Provide the [x, y] coordinate of the cell's center where the given text is located.  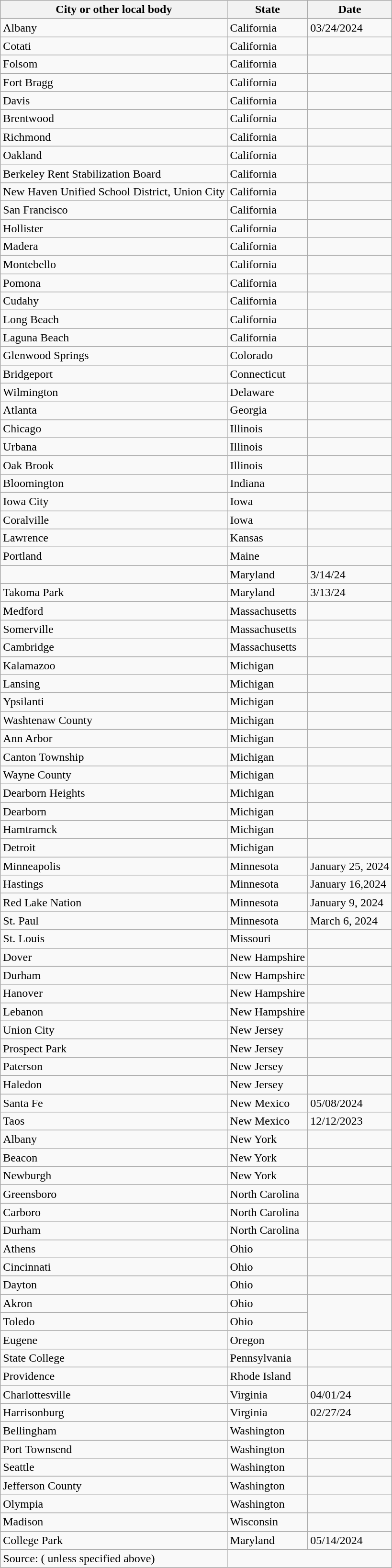
Cambridge [114, 647]
Cudahy [114, 301]
New Haven Unified School District, Union City [114, 192]
Pennsylvania [268, 1358]
3/13/24 [350, 593]
Dearborn [114, 812]
Iowa City [114, 501]
Georgia [268, 410]
Madera [114, 247]
Ann Arbor [114, 738]
Providence [114, 1376]
Chicago [114, 429]
Minneapolis [114, 866]
Olympia [114, 1504]
Taos [114, 1121]
Delaware [268, 392]
State [268, 10]
Red Lake Nation [114, 902]
Ypsilanti [114, 702]
Bellingham [114, 1431]
Toledo [114, 1321]
04/01/24 [350, 1395]
Wilmington [114, 392]
Connecticut [268, 374]
Newburgh [114, 1176]
03/24/2024 [350, 28]
Bridgeport [114, 374]
Source: ( unless specified above) [114, 1558]
Madison [114, 1522]
Detroit [114, 848]
3/14/24 [350, 575]
Cotati [114, 46]
Long Beach [114, 319]
Medford [114, 611]
St. Louis [114, 939]
Carboro [114, 1212]
San Francisco [114, 210]
January 9, 2024 [350, 902]
Washtenaw County [114, 720]
Dayton [114, 1285]
Port Townsend [114, 1449]
Dover [114, 957]
Laguna Beach [114, 338]
Harrisonburg [114, 1413]
02/27/24 [350, 1413]
Missouri [268, 939]
Jefferson County [114, 1486]
St. Paul [114, 921]
Glenwood Springs [114, 356]
Hollister [114, 228]
State College [114, 1358]
Atlanta [114, 410]
Dearborn Heights [114, 793]
Folsom [114, 64]
05/08/2024 [350, 1103]
Hamtramck [114, 830]
Haledon [114, 1084]
Eugene [114, 1340]
January 25, 2024 [350, 866]
05/14/2024 [350, 1540]
Seattle [114, 1467]
Portland [114, 556]
Santa Fe [114, 1103]
Cincinnati [114, 1267]
12/12/2023 [350, 1121]
Hanover [114, 993]
Prospect Park [114, 1048]
Fort Bragg [114, 82]
Davis [114, 101]
Kalamazoo [114, 666]
Oregon [268, 1340]
Date [350, 10]
Pomona [114, 283]
College Park [114, 1540]
Akron [114, 1303]
Greensboro [114, 1194]
Maine [268, 556]
Brentwood [114, 119]
Urbana [114, 447]
City or other local body [114, 10]
Charlottesville [114, 1395]
Berkeley Rent Stabilization Board [114, 173]
March 6, 2024 [350, 921]
Wayne County [114, 775]
Richmond [114, 137]
Takoma Park [114, 593]
Athens [114, 1249]
Paterson [114, 1066]
Lebanon [114, 1012]
Bloomington [114, 483]
Kansas [268, 538]
Lansing [114, 684]
Beacon [114, 1158]
January 16,2024 [350, 884]
Oak Brook [114, 465]
Canton Township [114, 756]
Hastings [114, 884]
Montebello [114, 265]
Indiana [268, 483]
Rhode Island [268, 1376]
Wisconsin [268, 1522]
Somerville [114, 629]
Lawrence [114, 538]
Coralville [114, 519]
Union City [114, 1030]
Colorado [268, 356]
Oakland [114, 155]
